Find where the given text appears and provide that cell's center as (x, y) coordinate. 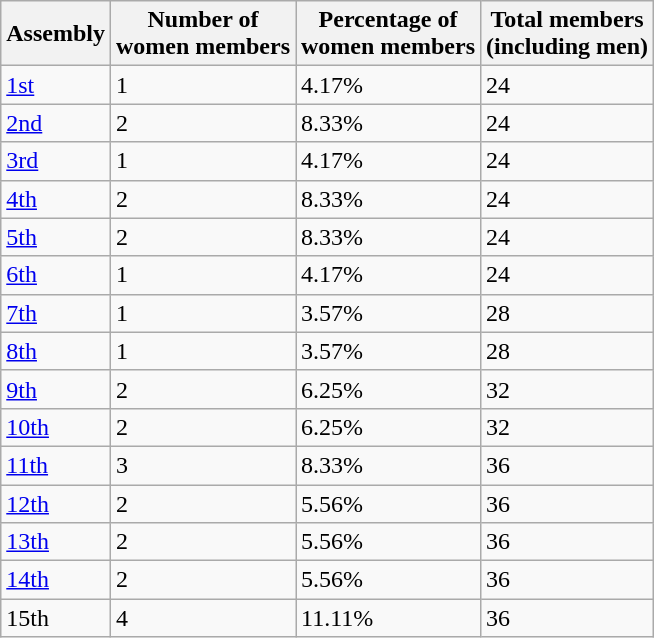
11th (56, 465)
4 (202, 618)
11.11% (388, 618)
Number ofwomen members (202, 34)
5th (56, 237)
Percentage ofwomen members (388, 34)
6th (56, 275)
Total members(including men) (568, 34)
10th (56, 427)
14th (56, 580)
9th (56, 389)
1st (56, 85)
Assembly (56, 34)
2nd (56, 123)
4th (56, 199)
13th (56, 542)
15th (56, 618)
7th (56, 313)
8th (56, 351)
3rd (56, 161)
12th (56, 503)
3 (202, 465)
